Locate the cell with the specified text and output its (X, Y) center coordinate. 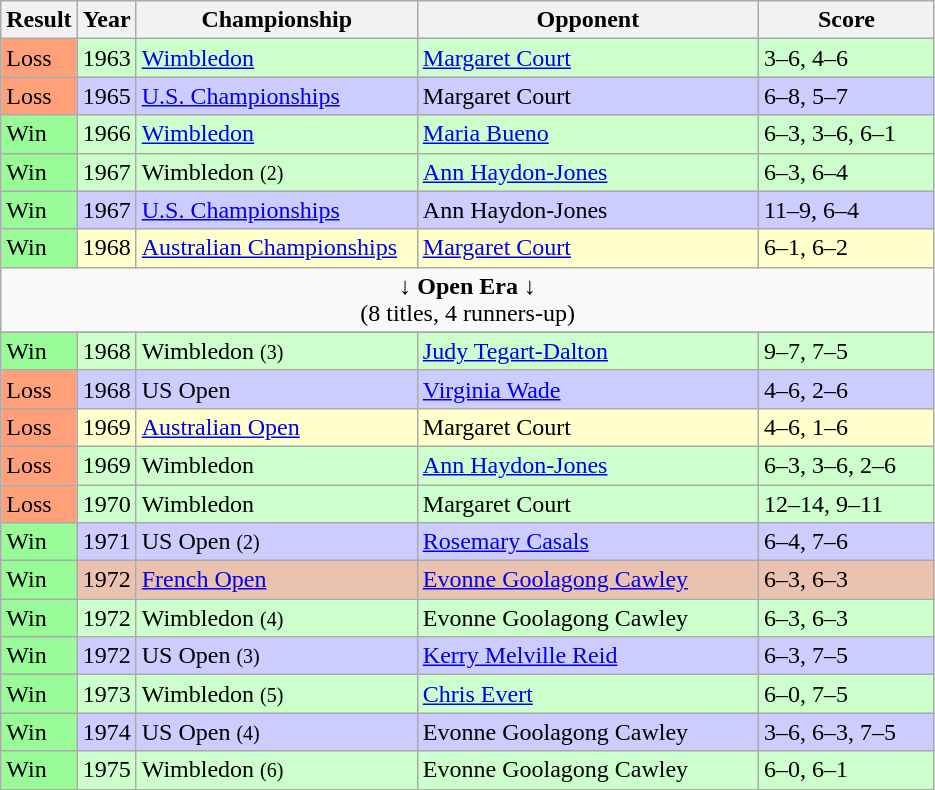
4–6, 1–6 (846, 427)
6–8, 5–7 (846, 96)
Virginia Wade (588, 389)
Kerry Melville Reid (588, 656)
Wimbledon (2) (276, 172)
Wimbledon (4) (276, 618)
Result (39, 20)
3–6, 4–6 (846, 58)
Chris Evert (588, 694)
French Open (276, 580)
1963 (106, 58)
1975 (106, 770)
↓ Open Era ↓(8 titles, 4 runners-up) (468, 300)
Wimbledon (5) (276, 694)
1971 (106, 542)
1966 (106, 134)
9–7, 7–5 (846, 351)
4–6, 2–6 (846, 389)
Rosemary Casals (588, 542)
6–0, 7–5 (846, 694)
Score (846, 20)
US Open (2) (276, 542)
Championship (276, 20)
1973 (106, 694)
11–9, 6–4 (846, 210)
6–3, 7–5 (846, 656)
Maria Bueno (588, 134)
Australian Championships (276, 248)
US Open (4) (276, 732)
6–4, 7–6 (846, 542)
1965 (106, 96)
US Open (276, 389)
3–6, 6–3, 7–5 (846, 732)
Wimbledon (6) (276, 770)
Wimbledon (3) (276, 351)
1970 (106, 503)
6–3, 3–6, 2–6 (846, 465)
Opponent (588, 20)
6–3, 6–4 (846, 172)
6–1, 6–2 (846, 248)
Judy Tegart-Dalton (588, 351)
1974 (106, 732)
Australian Open (276, 427)
6–3, 3–6, 6–1 (846, 134)
6–0, 6–1 (846, 770)
12–14, 9–11 (846, 503)
US Open (3) (276, 656)
Year (106, 20)
